Pinpoint the cell where the given text exists, returning its [X, Y] midpoint coordinate. 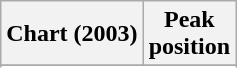
Peakposition [189, 34]
Chart (2003) [72, 34]
